Extract the (x, y) coordinate from the center of the cell holding the provided text.  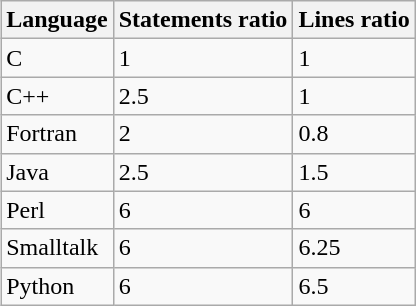
Perl (57, 210)
6.5 (354, 286)
C++ (57, 96)
Lines ratio (354, 20)
Java (57, 172)
Python (57, 286)
C (57, 58)
6.25 (354, 248)
Fortran (57, 134)
0.8 (354, 134)
Language (57, 20)
Statements ratio (203, 20)
Smalltalk (57, 248)
2 (203, 134)
1.5 (354, 172)
